Capture the cell that displays the provided text and extract its (X, Y) central coordinate. 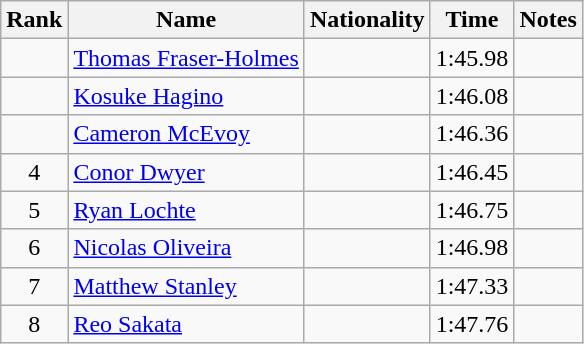
Ryan Lochte (186, 210)
Thomas Fraser-Holmes (186, 58)
Reo Sakata (186, 324)
Time (472, 20)
Cameron McEvoy (186, 134)
1:46.75 (472, 210)
1:46.08 (472, 96)
Nationality (367, 20)
Notes (548, 20)
4 (34, 172)
1:46.98 (472, 248)
1:46.45 (472, 172)
1:47.33 (472, 286)
Name (186, 20)
7 (34, 286)
1:46.36 (472, 134)
Matthew Stanley (186, 286)
Kosuke Hagino (186, 96)
Rank (34, 20)
5 (34, 210)
8 (34, 324)
1:45.98 (472, 58)
Nicolas Oliveira (186, 248)
1:47.76 (472, 324)
Conor Dwyer (186, 172)
6 (34, 248)
